Locate the cell with the specified text and output its (x, y) center coordinate. 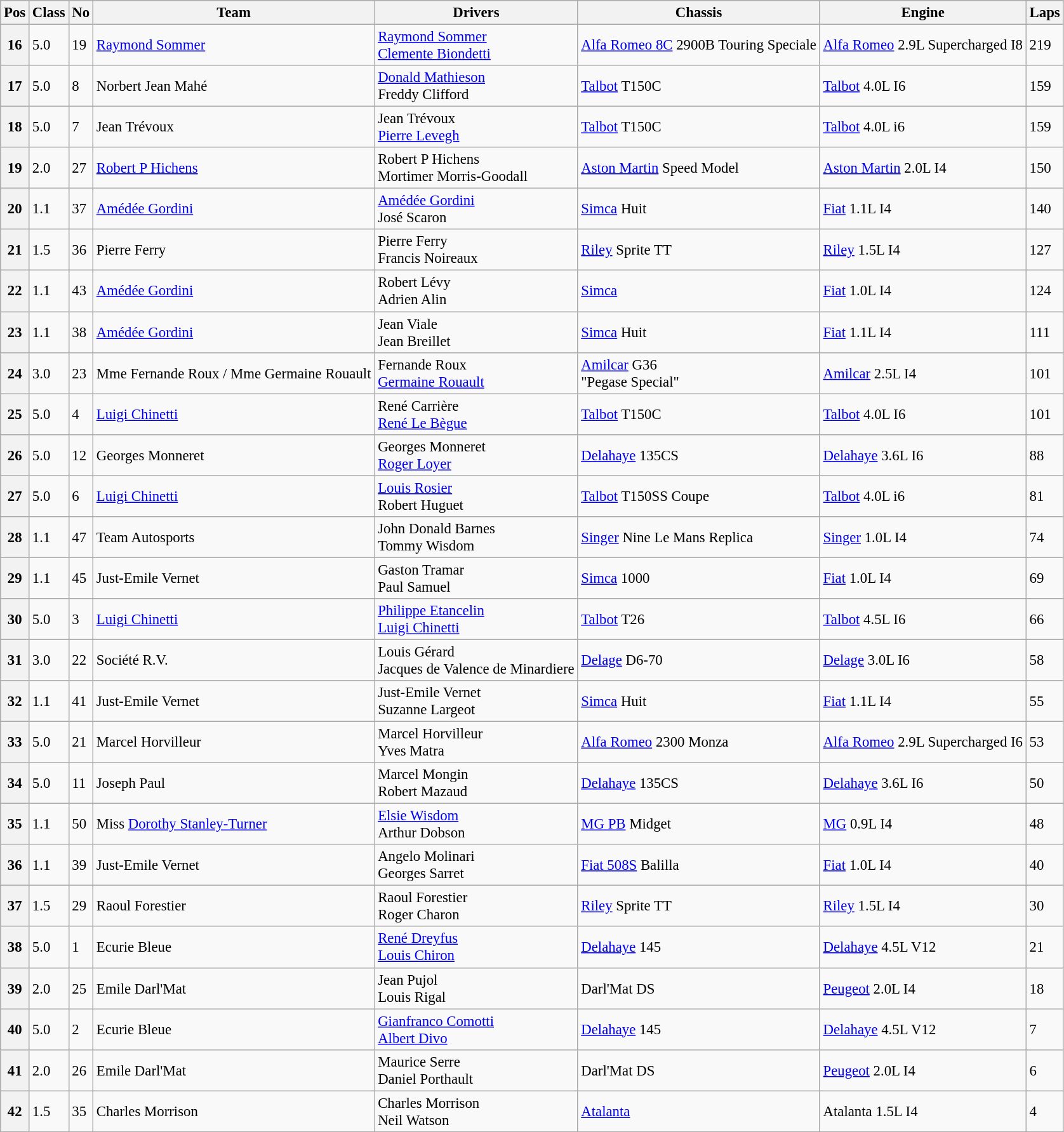
Team Autosports (234, 537)
Pierre Ferry Francis Noireaux (476, 250)
47 (81, 537)
Société R.V. (234, 660)
81 (1045, 496)
Charles Morrison (234, 1111)
Louis Gérard Jacques de Valence de Minardiere (476, 660)
Norbert Jean Mahé (234, 86)
1 (81, 947)
Fiat 508S Balilla (698, 865)
Atalanta 1.5L I4 (923, 1111)
Chassis (698, 13)
17 (15, 86)
Alfa Romeo 2.9L Supercharged I6 (923, 743)
124 (1045, 291)
Miss Dorothy Stanley-Turner (234, 824)
42 (15, 1111)
Angelo Molinari Georges Sarret (476, 865)
Alfa Romeo 2.9L Supercharged I8 (923, 46)
33 (15, 743)
Maurice Serre Daniel Porthault (476, 1070)
Delage D6-70 (698, 660)
Singer 1.0L I4 (923, 537)
Joseph Paul (234, 783)
Talbot 4.5L I6 (923, 620)
48 (1045, 824)
219 (1045, 46)
Raymond Sommer (234, 46)
Gaston Tramar Paul Samuel (476, 578)
Pierre Ferry (234, 250)
Jean Trévoux Pierre Levegh (476, 127)
2 (81, 1030)
Atalanta (698, 1111)
Pos (15, 13)
Simca (698, 291)
Raymond Sommer Clemente Biondetti (476, 46)
88 (1045, 455)
Georges Monneret (234, 455)
74 (1045, 537)
Alfa Romeo 2300 Monza (698, 743)
34 (15, 783)
Aston Martin 2.0L I4 (923, 168)
Elsie Wisdom Arthur Dobson (476, 824)
Team (234, 13)
28 (15, 537)
Talbot T150SS Coupe (698, 496)
Gianfranco Comotti Albert Divo (476, 1030)
Robert P Hichens Mortimer Morris-Goodall (476, 168)
43 (81, 291)
Robert Lévy Adrien Alin (476, 291)
11 (81, 783)
Fernande Roux Germaine Rouault (476, 373)
Jean Trévoux (234, 127)
Simca 1000 (698, 578)
Jean Viale Jean Breillet (476, 333)
69 (1045, 578)
Aston Martin Speed Model (698, 168)
53 (1045, 743)
3 (81, 620)
Philippe Etancelin Luigi Chinetti (476, 620)
Louis Rosier Robert Huguet (476, 496)
Drivers (476, 13)
32 (15, 701)
111 (1045, 333)
MG 0.9L I4 (923, 824)
No (81, 13)
20 (15, 210)
Marcel Horvilleur (234, 743)
12 (81, 455)
31 (15, 660)
Talbot T26 (698, 620)
Charles Morrison Neil Watson (476, 1111)
John Donald Barnes Tommy Wisdom (476, 537)
45 (81, 578)
MG PB Midget (698, 824)
Delage 3.0L I6 (923, 660)
127 (1045, 250)
Just-Emile Vernet Suzanne Largeot (476, 701)
Amilcar 2.5L I4 (923, 373)
150 (1045, 168)
Amilcar G36"Pegase Special" (698, 373)
24 (15, 373)
Laps (1045, 13)
55 (1045, 701)
8 (81, 86)
Jean Pujol Louis Rigal (476, 988)
Marcel Mongin Robert Mazaud (476, 783)
Singer Nine Le Mans Replica (698, 537)
Class (50, 13)
66 (1045, 620)
140 (1045, 210)
Georges Monneret Roger Loyer (476, 455)
Engine (923, 13)
Raoul Forestier Roger Charon (476, 907)
16 (15, 46)
Mme Fernande Roux / Mme Germaine Rouault (234, 373)
58 (1045, 660)
René Dreyfus Louis Chiron (476, 947)
René Carrière René Le Bègue (476, 414)
Robert P Hichens (234, 168)
Donald Mathieson Freddy Clifford (476, 86)
Amédée Gordini José Scaron (476, 210)
Marcel Horvilleur Yves Matra (476, 743)
Alfa Romeo 8C 2900B Touring Speciale (698, 46)
Raoul Forestier (234, 907)
